Detect which cell encompasses the target text, then output its [X, Y] center coordinate. 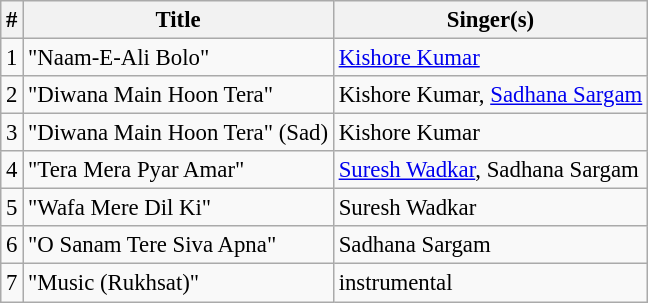
6 [12, 245]
Singer(s) [490, 20]
"Diwana Main Hoon Tera" [178, 95]
Suresh Wadkar, Sadhana Sargam [490, 170]
1 [12, 58]
Title [178, 20]
"Music (Rukhsat)" [178, 283]
3 [12, 133]
"Diwana Main Hoon Tera" (Sad) [178, 133]
"Wafa Mere Dil Ki" [178, 208]
# [12, 20]
"Naam-E-Ali Bolo" [178, 58]
Suresh Wadkar [490, 208]
7 [12, 283]
instrumental [490, 283]
Kishore Kumar, Sadhana Sargam [490, 95]
2 [12, 95]
"Tera Mera Pyar Amar" [178, 170]
4 [12, 170]
Sadhana Sargam [490, 245]
5 [12, 208]
"O Sanam Tere Siva Apna" [178, 245]
